Provide the (x, y) coordinate of the cell's center where the given text is located.  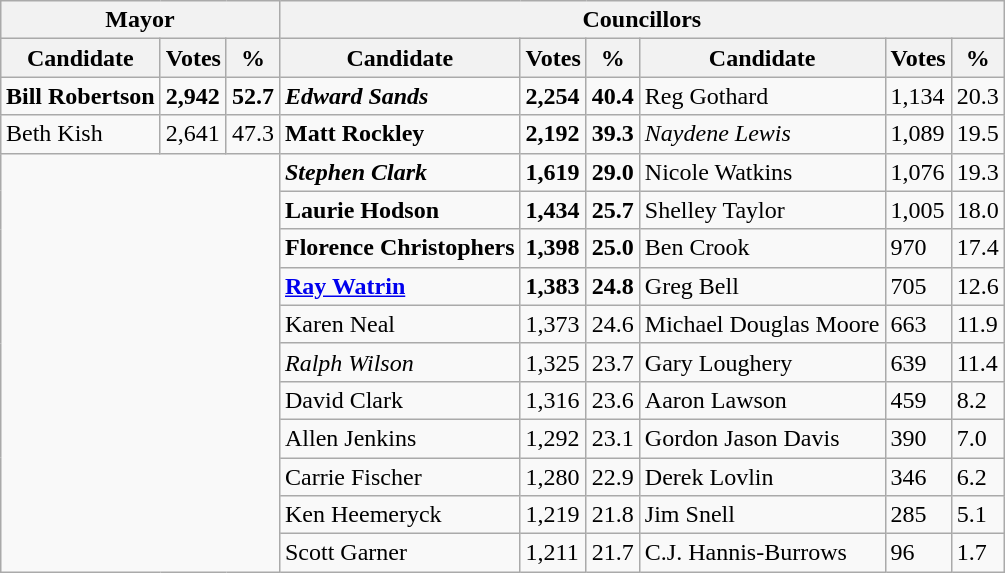
1,280 (553, 477)
Derek Lovlin (762, 477)
18.0 (978, 210)
Mayor (140, 20)
5.1 (978, 515)
Florence Christophers (400, 248)
Jim Snell (762, 515)
1,316 (553, 400)
1,373 (553, 324)
Greg Bell (762, 286)
23.6 (612, 400)
Carrie Fischer (400, 477)
25.0 (612, 248)
1,434 (553, 210)
29.0 (612, 172)
Scott Garner (400, 553)
Beth Kish (80, 134)
1,292 (553, 438)
1.7 (978, 553)
1,325 (553, 362)
1,219 (553, 515)
1,134 (918, 96)
39.3 (612, 134)
C.J. Hannis-Burrows (762, 553)
25.7 (612, 210)
17.4 (978, 248)
Matt Rockley (400, 134)
1,398 (553, 248)
47.3 (252, 134)
1,211 (553, 553)
24.8 (612, 286)
12.6 (978, 286)
346 (918, 477)
Bill Robertson (80, 96)
19.3 (978, 172)
705 (918, 286)
970 (918, 248)
Gary Loughery (762, 362)
52.7 (252, 96)
1,383 (553, 286)
21.7 (612, 553)
96 (918, 553)
20.3 (978, 96)
Karen Neal (400, 324)
22.9 (612, 477)
639 (918, 362)
Gordon Jason Davis (762, 438)
2,942 (193, 96)
2,641 (193, 134)
Shelley Taylor (762, 210)
Ray Watrin (400, 286)
Allen Jenkins (400, 438)
40.4 (612, 96)
21.8 (612, 515)
1,076 (918, 172)
23.1 (612, 438)
Aaron Lawson (762, 400)
Ben Crook (762, 248)
390 (918, 438)
1,005 (918, 210)
1,089 (918, 134)
2,192 (553, 134)
24.6 (612, 324)
459 (918, 400)
663 (918, 324)
Laurie Hodson (400, 210)
7.0 (978, 438)
Naydene Lewis (762, 134)
Stephen Clark (400, 172)
6.2 (978, 477)
Michael Douglas Moore (762, 324)
Ken Heemeryck (400, 515)
11.9 (978, 324)
19.5 (978, 134)
Edward Sands (400, 96)
23.7 (612, 362)
1,619 (553, 172)
285 (918, 515)
Councillors (642, 20)
2,254 (553, 96)
Ralph Wilson (400, 362)
11.4 (978, 362)
Nicole Watkins (762, 172)
Reg Gothard (762, 96)
David Clark (400, 400)
8.2 (978, 400)
